Pinpoint the cell where the given text exists, returning its [x, y] midpoint coordinate. 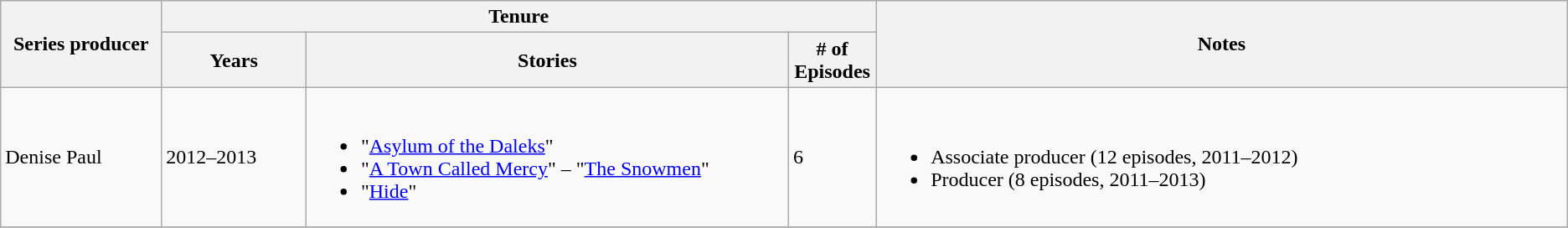
Notes [1222, 44]
2012–2013 [235, 158]
6 [832, 158]
# of Episodes [832, 60]
Tenure [519, 17]
"Asylum of the Daleks""A Town Called Mercy" – "The Snowmen""Hide" [547, 158]
Stories [547, 60]
Denise Paul [81, 158]
Associate producer (12 episodes, 2011–2012)Producer (8 episodes, 2011–2013) [1222, 158]
Years [235, 60]
Series producer [81, 44]
